Extract the (X, Y) coordinate from the center of the cell holding the provided text.  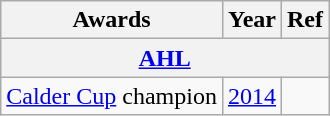
Year (252, 20)
Calder Cup champion (112, 96)
Awards (112, 20)
2014 (252, 96)
Ref (306, 20)
AHL (165, 58)
